Extract the [x, y] coordinate from the center of the cell holding the provided text.  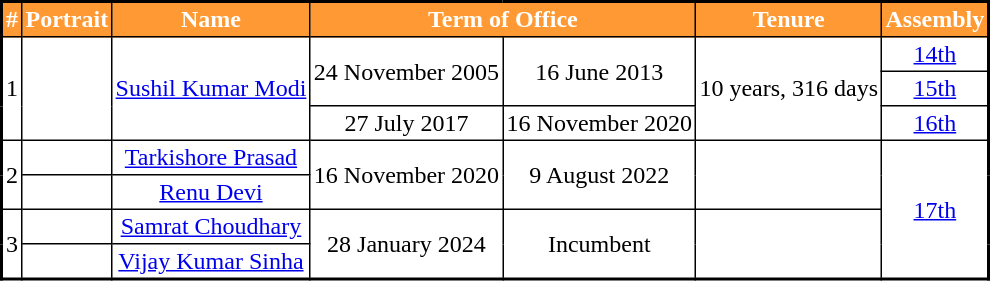
16th [936, 123]
27 July 2017 [406, 123]
2 [12, 174]
3 [12, 244]
Incumbent [600, 244]
10 years, 316 days [789, 89]
Samrat Choudhary [211, 226]
Tenure [789, 20]
Tarkishore Prasad [211, 157]
Assembly [936, 20]
Term of Office [503, 20]
14th [936, 54]
Vijay Kumar Sinha [211, 262]
17th [936, 210]
28 January 2024 [406, 244]
24 November 2005 [406, 72]
16 June 2013 [600, 72]
9 August 2022 [600, 174]
Name [211, 20]
Sushil Kumar Modi [211, 89]
Portrait [67, 20]
# [12, 20]
15th [936, 88]
1 [12, 89]
Renu Devi [211, 192]
